For the text-containing cell, return its midpoint in [x, y] coordinate format. 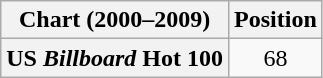
US Billboard Hot 100 [115, 58]
Chart (2000–2009) [115, 20]
Position [276, 20]
68 [276, 58]
